From the cell containing the given text, extract its center point as [X, Y] coordinate. 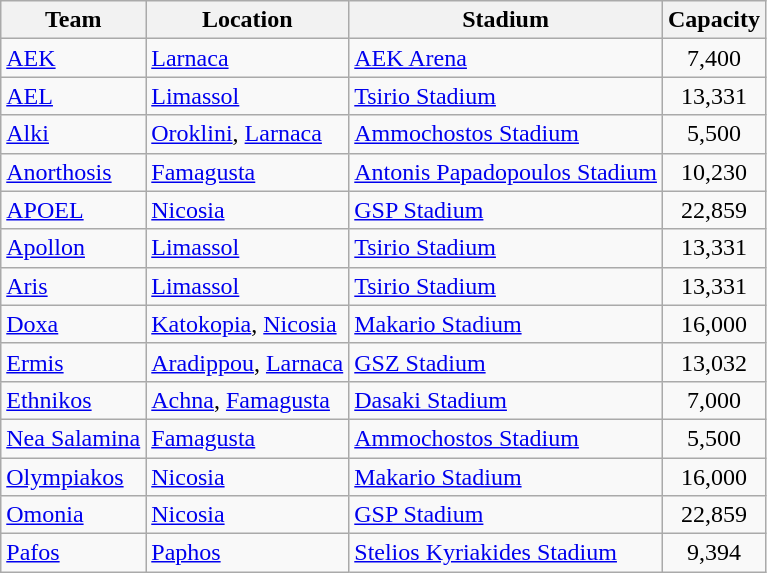
GSZ Stadium [506, 362]
Antonis Papadopoulos Stadium [506, 172]
Team [74, 20]
Larnaca [248, 58]
Olympiakos [74, 477]
Stelios Kyriakides Stadium [506, 553]
Aradippou, Larnaca [248, 362]
13,032 [714, 362]
Location [248, 20]
Capacity [714, 20]
Ethnikos [74, 400]
7,400 [714, 58]
10,230 [714, 172]
Doxa [74, 324]
Alki [74, 134]
AEK [74, 58]
APOEL [74, 210]
AEL [74, 96]
Omonia [74, 515]
Achna, Famagusta [248, 400]
Anorthosis [74, 172]
Nea Salamina [74, 438]
Katokopia, Nicosia [248, 324]
Oroklini, Larnaca [248, 134]
AEK Arena [506, 58]
7,000 [714, 400]
Aris [74, 286]
Pafos [74, 553]
9,394 [714, 553]
Stadium [506, 20]
Dasaki Stadium [506, 400]
Ermis [74, 362]
Apollon [74, 248]
Paphos [248, 553]
